For the text-containing cell, return its midpoint in (x, y) coordinate format. 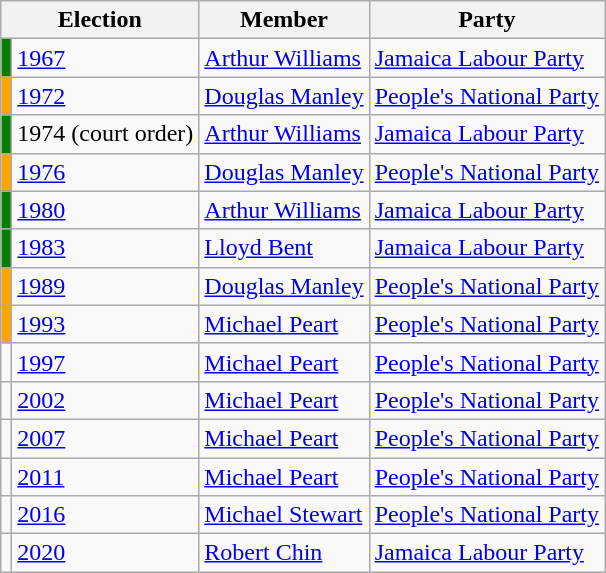
Election (100, 20)
1983 (106, 248)
1974 (court order) (106, 134)
1972 (106, 96)
1997 (106, 362)
1976 (106, 172)
2002 (106, 400)
2020 (106, 553)
2007 (106, 438)
1980 (106, 210)
Member (284, 20)
Michael Stewart (284, 515)
Robert Chin (284, 553)
2016 (106, 515)
1989 (106, 286)
Party (486, 20)
Lloyd Bent (284, 248)
2011 (106, 477)
1993 (106, 324)
1967 (106, 58)
